Locate the cell with the specified text and output its [x, y] center coordinate. 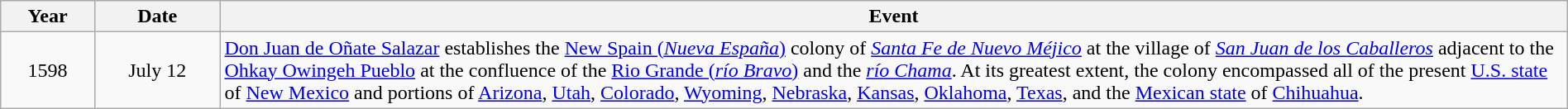
1598 [48, 70]
July 12 [157, 70]
Date [157, 17]
Year [48, 17]
Event [893, 17]
